Pinpoint the cell where the given text exists, returning its (X, Y) midpoint coordinate. 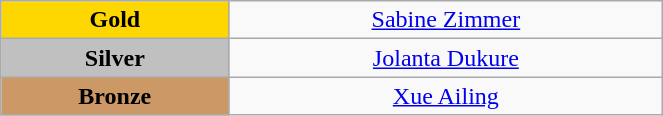
Jolanta Dukure (446, 58)
Bronze (115, 96)
Silver (115, 58)
Sabine Zimmer (446, 20)
Xue Ailing (446, 96)
Gold (115, 20)
